Capture the cell that displays the provided text and extract its (X, Y) central coordinate. 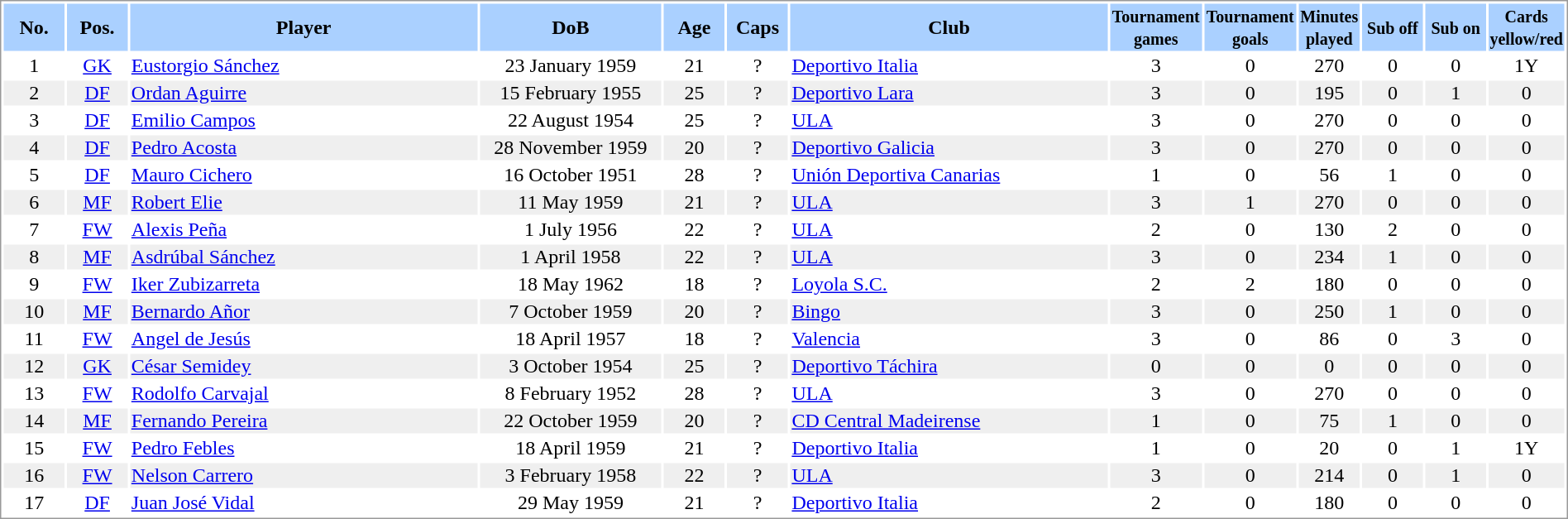
Sub on (1456, 26)
18 April 1959 (571, 448)
13 (33, 393)
195 (1329, 94)
Deportivo Lara (949, 94)
22 October 1959 (571, 421)
15 February 1955 (571, 94)
130 (1329, 229)
Fernando Pereira (304, 421)
234 (1329, 257)
Valencia (949, 339)
Tournamentgoals (1250, 26)
Pos. (98, 26)
Eustorgio Sánchez (304, 65)
86 (1329, 339)
Cardsyellow/red (1527, 26)
DoB (571, 26)
56 (1329, 175)
11 (33, 339)
14 (33, 421)
Pedro Febles (304, 448)
15 (33, 448)
12 (33, 367)
23 January 1959 (571, 65)
Rodolfo Carvajal (304, 393)
César Semidey (304, 367)
Nelson Carrero (304, 476)
CD Central Madeirense (949, 421)
29 May 1959 (571, 502)
75 (1329, 421)
5 (33, 175)
16 (33, 476)
Pedro Acosta (304, 148)
Bernardo Añor (304, 312)
3 February 1958 (571, 476)
Mauro Cichero (304, 175)
6 (33, 203)
Deportivo Galicia (949, 148)
No. (33, 26)
214 (1329, 476)
Minutesplayed (1329, 26)
1 July 1956 (571, 229)
18 April 1957 (571, 339)
Asdrúbal Sánchez (304, 257)
Iker Zubizarreta (304, 284)
Sub off (1393, 26)
Caps (758, 26)
7 (33, 229)
9 (33, 284)
Juan José Vidal (304, 502)
1 April 1958 (571, 257)
Ordan Aguirre (304, 94)
3 October 1954 (571, 367)
18 May 1962 (571, 284)
250 (1329, 312)
11 May 1959 (571, 203)
8 February 1952 (571, 393)
8 (33, 257)
Unión Deportiva Canarias (949, 175)
4 (33, 148)
Tournamentgames (1156, 26)
Bingo (949, 312)
7 October 1959 (571, 312)
10 (33, 312)
22 August 1954 (571, 120)
Player (304, 26)
Robert Elie (304, 203)
16 October 1951 (571, 175)
Loyola S.C. (949, 284)
17 (33, 502)
Alexis Peña (304, 229)
Angel de Jesús (304, 339)
Club (949, 26)
Deportivo Táchira (949, 367)
Age (695, 26)
28 November 1959 (571, 148)
Emilio Campos (304, 120)
